Pinpoint the cell where the given text exists, returning its (X, Y) midpoint coordinate. 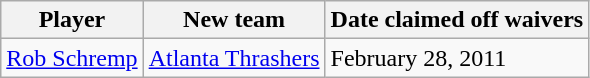
Player (72, 20)
Date claimed off waivers (457, 20)
February 28, 2011 (457, 58)
Rob Schremp (72, 58)
New team (234, 20)
Atlanta Thrashers (234, 58)
